Extract the (x, y) coordinate from the center of the cell holding the provided text.  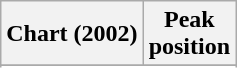
Peakposition (189, 34)
Chart (2002) (72, 34)
